Identify which cell holds the provided text, then report its (X, Y) central coordinate. 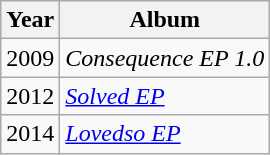
Lovedso EP (165, 134)
Consequence EP 1.0 (165, 58)
2012 (30, 96)
2014 (30, 134)
Year (30, 20)
Album (165, 20)
Solved EP (165, 96)
2009 (30, 58)
